Find where the given text appears and provide that cell's center as [X, Y] coordinate. 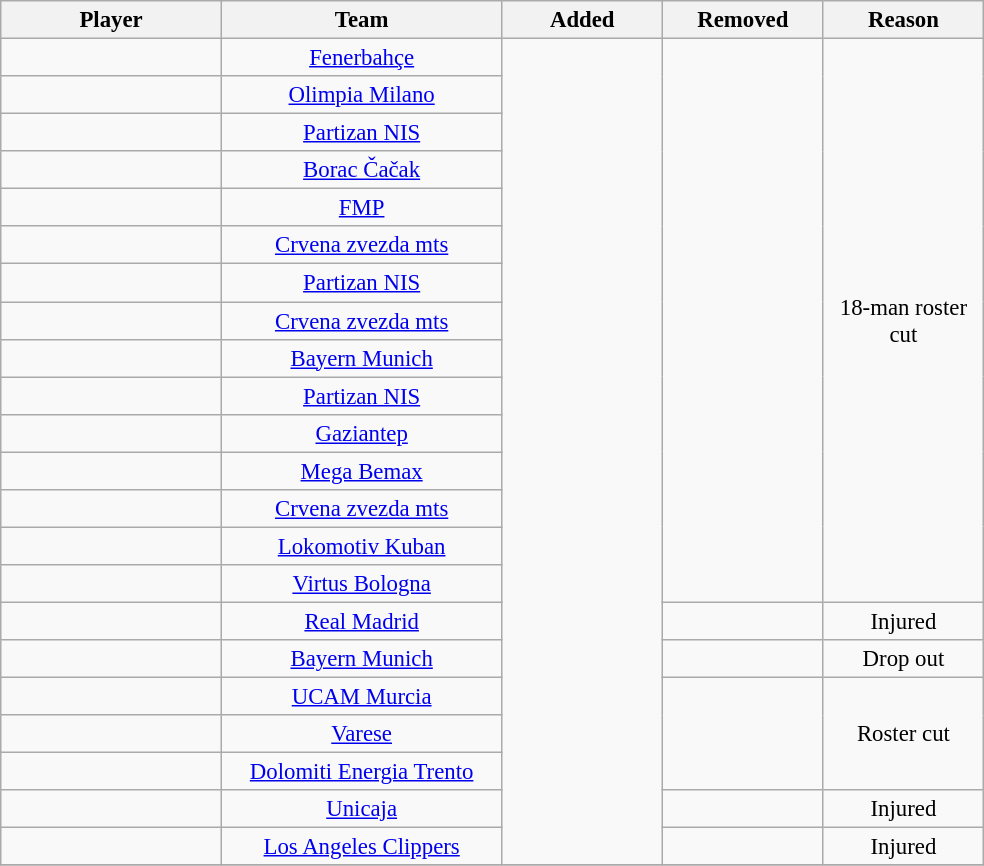
Unicaja [362, 809]
Drop out [904, 659]
Gaziantep [362, 433]
Virtus Bologna [362, 584]
Reason [904, 20]
Real Madrid [362, 621]
Los Angeles Clippers [362, 847]
Roster cut [904, 734]
FMP [362, 208]
Team [362, 20]
Mega Bemax [362, 471]
Removed [744, 20]
Added [582, 20]
UCAM Murcia [362, 697]
Dolomiti Energia Trento [362, 772]
Fenerbahçe [362, 58]
Varese [362, 734]
18-man roster cut [904, 321]
Player [112, 20]
Lokomotiv Kuban [362, 546]
Borac Čačak [362, 170]
Olimpia Milano [362, 95]
